Scan for the cell matching the given text and deliver its (x, y) coordinate at center. 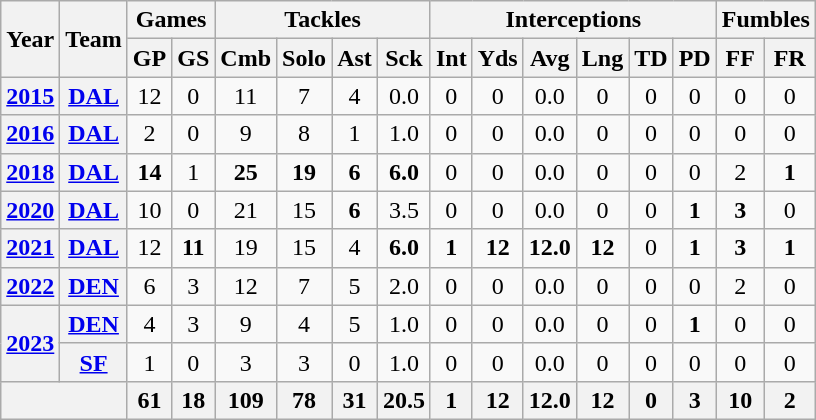
Avg (550, 58)
Sck (404, 58)
FF (740, 58)
2016 (30, 134)
Tackles (323, 20)
GP (149, 58)
18 (194, 400)
Team (94, 39)
Year (30, 39)
2021 (30, 248)
8 (304, 134)
GS (194, 58)
Solo (304, 58)
FR (790, 58)
Yds (498, 58)
14 (149, 172)
2023 (30, 343)
21 (246, 210)
2015 (30, 96)
78 (304, 400)
3.5 (404, 210)
2.0 (404, 286)
Int (451, 58)
Lng (602, 58)
PD (694, 58)
TD (651, 58)
SF (94, 362)
25 (246, 172)
61 (149, 400)
Games (170, 20)
Cmb (246, 58)
2022 (30, 286)
20.5 (404, 400)
Fumbles (766, 20)
2020 (30, 210)
Ast (355, 58)
31 (355, 400)
2018 (30, 172)
Interceptions (573, 20)
109 (246, 400)
